Extract the [x, y] coordinate from the center of the cell holding the provided text.  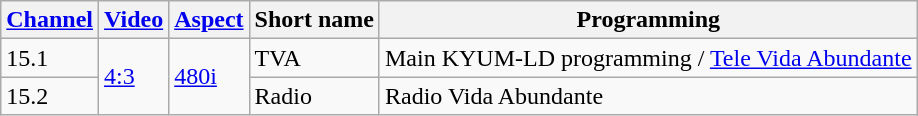
Channel [50, 20]
Main KYUM-LD programming / Tele Vida Abundante [648, 58]
Video [134, 20]
Programming [648, 20]
Aspect [209, 20]
4:3 [134, 77]
Radio Vida Abundante [648, 96]
15.1 [50, 58]
480i [209, 77]
Radio [314, 96]
15.2 [50, 96]
TVA [314, 58]
Short name [314, 20]
